Extract the (x, y) coordinate from the center of the cell holding the provided text.  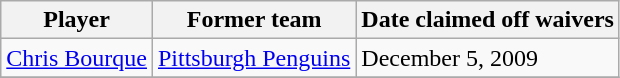
Pittsburgh Penguins (254, 58)
December 5, 2009 (488, 58)
Chris Bourque (77, 58)
Player (77, 20)
Date claimed off waivers (488, 20)
Former team (254, 20)
